Scan for the cell matching the given text and deliver its [x, y] coordinate at center. 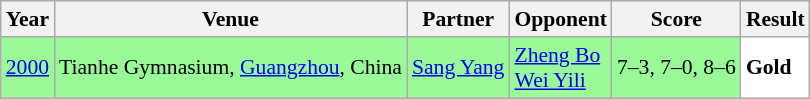
Gold [776, 68]
7–3, 7–0, 8–6 [676, 68]
Score [676, 19]
Sang Yang [458, 68]
Tianhe Gymnasium, Guangzhou, China [230, 68]
Venue [230, 19]
2000 [28, 68]
Year [28, 19]
Result [776, 19]
Zheng Bo Wei Yili [560, 68]
Opponent [560, 19]
Partner [458, 19]
